Search for the cell housing the specified text and yield its [x, y] center coordinate. 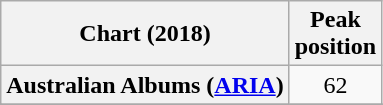
Peak position [335, 34]
Australian Albums (ARIA) [145, 85]
62 [335, 85]
Chart (2018) [145, 34]
